For the text-containing cell, return its midpoint in (X, Y) coordinate format. 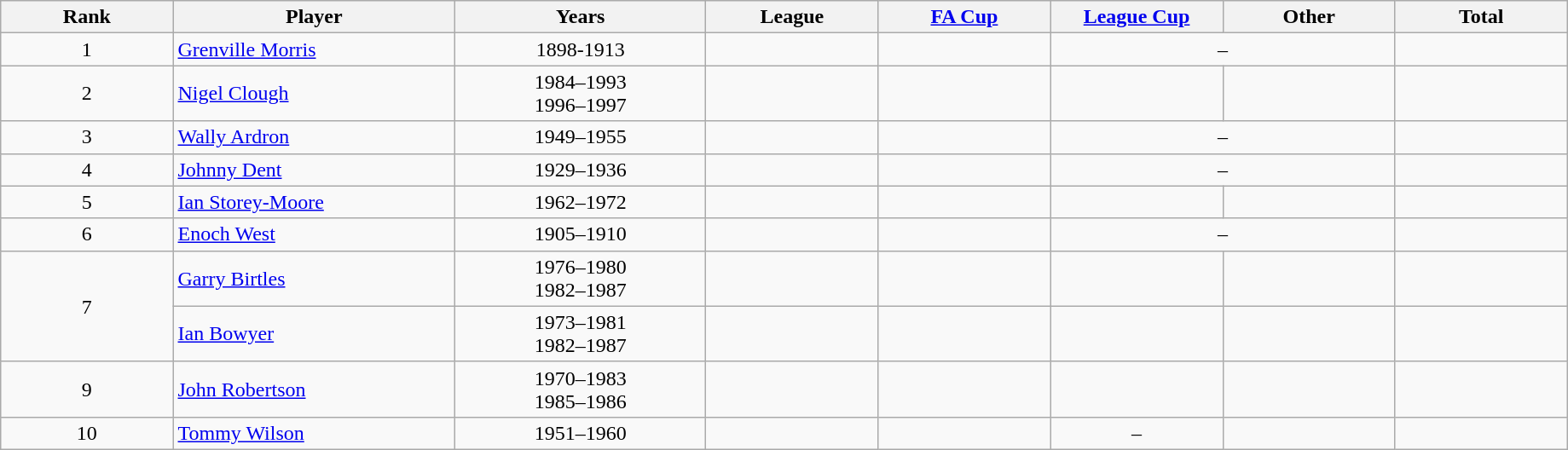
1 (87, 49)
4 (87, 170)
2 (87, 94)
FA Cup (964, 17)
Garry Birtles (314, 278)
1949–1955 (581, 137)
Enoch West (314, 234)
1976–19801982–1987 (581, 278)
9 (87, 389)
3 (87, 137)
1984–19931996–1997 (581, 94)
1973–19811982–1987 (581, 334)
League Cup (1137, 17)
Total (1481, 17)
League (792, 17)
Johnny Dent (314, 170)
Years (581, 17)
6 (87, 234)
10 (87, 433)
5 (87, 202)
Tommy Wilson (314, 433)
Ian Bowyer (314, 334)
Wally Ardron (314, 137)
1898-1913 (581, 49)
Other (1309, 17)
Grenville Morris (314, 49)
John Robertson (314, 389)
Nigel Clough (314, 94)
Player (314, 17)
Rank (87, 17)
1951–1960 (581, 433)
1929–1936 (581, 170)
Ian Storey-Moore (314, 202)
1905–1910 (581, 234)
1962–1972 (581, 202)
7 (87, 306)
1970–19831985–1986 (581, 389)
